Find where the given text appears and provide that cell's center as (x, y) coordinate. 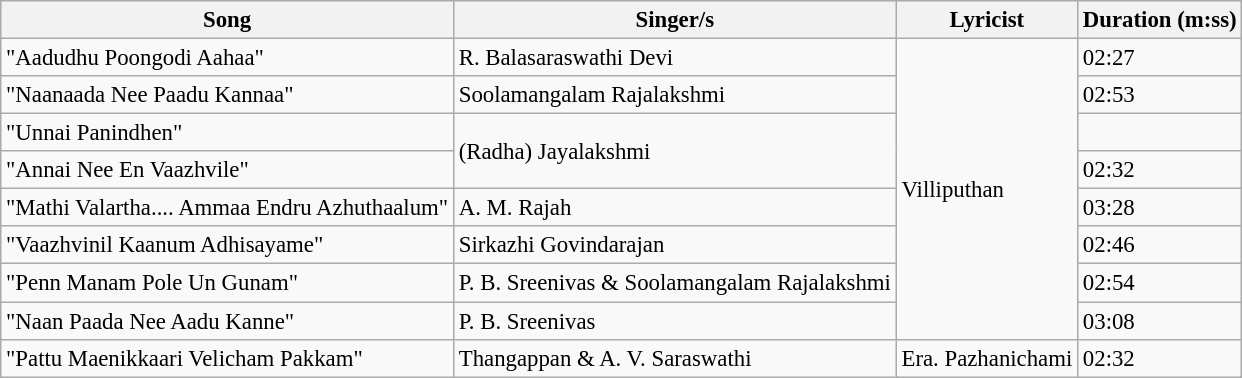
"Naan Paada Nee Aadu Kanne" (228, 321)
Sirkazhi Govindarajan (674, 245)
03:28 (1160, 208)
"Annai Nee En Vaazhvile" (228, 170)
Duration (m:ss) (1160, 20)
"Pattu Maenikkaari Velicham Pakkam" (228, 358)
P. B. Sreenivas (674, 321)
Villiputhan (986, 190)
A. M. Rajah (674, 208)
Singer/s (674, 20)
02:53 (1160, 95)
"Penn Manam Pole Un Gunam" (228, 283)
02:54 (1160, 283)
R. Balasaraswathi Devi (674, 58)
Thangappan & A. V. Saraswathi (674, 358)
03:08 (1160, 321)
"Mathi Valartha.... Ammaa Endru Azhuthaalum" (228, 208)
P. B. Sreenivas & Soolamangalam Rajalakshmi (674, 283)
(Radha) Jayalakshmi (674, 152)
02:46 (1160, 245)
Song (228, 20)
"Aadudhu Poongodi Aahaa" (228, 58)
"Unnai Panindhen" (228, 133)
"Naanaada Nee Paadu Kannaa" (228, 95)
"Vaazhvinil Kaanum Adhisayame" (228, 245)
Soolamangalam Rajalakshmi (674, 95)
02:27 (1160, 58)
Era. Pazhanichami (986, 358)
Lyricist (986, 20)
